Determine the (x, y) coordinate at the center of the cell enclosing the given text.  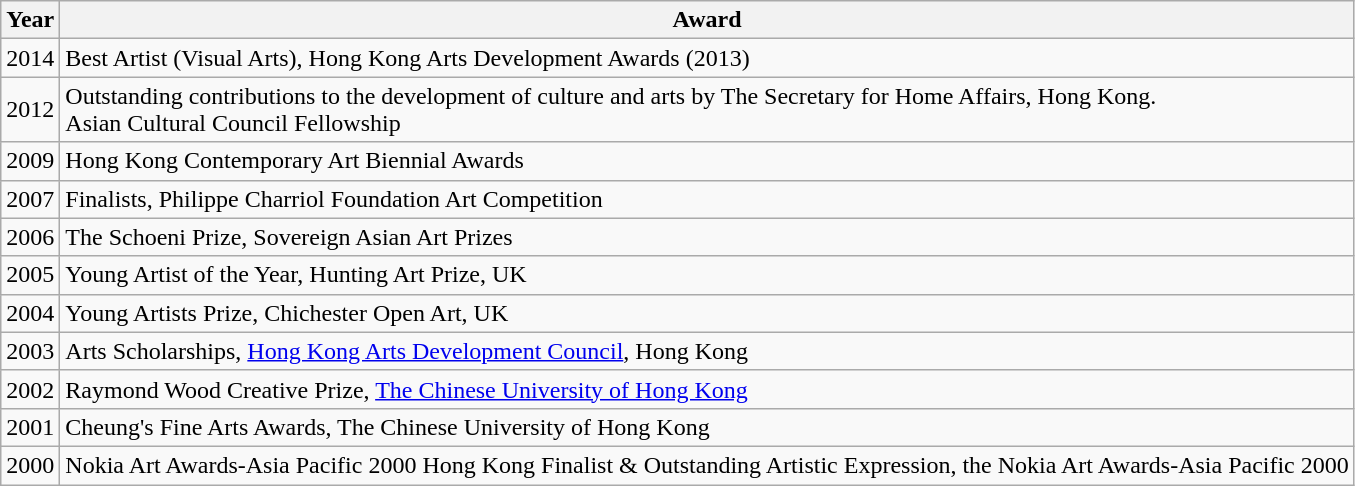
Finalists, Philippe Charriol Foundation Art Competition (707, 199)
2002 (30, 389)
Cheung's Fine Arts Awards, The Chinese University of Hong Kong (707, 427)
2012 (30, 110)
Best Artist (Visual Arts), Hong Kong Arts Development Awards (2013) (707, 58)
Arts Scholarships, Hong Kong Arts Development Council, Hong Kong (707, 351)
Raymond Wood Creative Prize, The Chinese University of Hong Kong (707, 389)
2000 (30, 465)
2001 (30, 427)
2014 (30, 58)
Award (707, 20)
The Schoeni Prize, Sovereign Asian Art Prizes (707, 237)
Hong Kong Contemporary Art Biennial Awards (707, 161)
2005 (30, 275)
2009 (30, 161)
2003 (30, 351)
Outstanding contributions to the development of culture and arts by The Secretary for Home Affairs, Hong Kong.Asian Cultural Council Fellowship (707, 110)
Year (30, 20)
Nokia Art Awards-Asia Pacific 2000 Hong Kong Finalist & Outstanding Artistic Expression, the Nokia Art Awards-Asia Pacific 2000 (707, 465)
2007 (30, 199)
2004 (30, 313)
Young Artist of the Year, Hunting Art Prize, UK (707, 275)
Young Artists Prize, Chichester Open Art, UK (707, 313)
2006 (30, 237)
